Find where the given text appears and provide that cell's center as [x, y] coordinate. 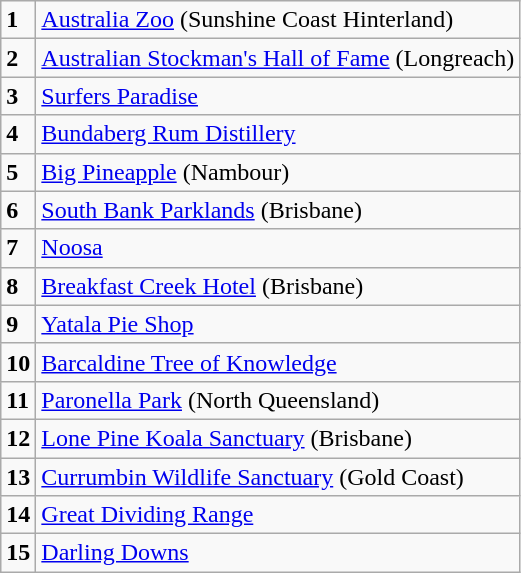
7 [18, 248]
10 [18, 362]
Big Pineapple (Nambour) [278, 172]
Yatala Pie Shop [278, 324]
14 [18, 515]
Paronella Park (North Queensland) [278, 400]
9 [18, 324]
5 [18, 172]
Australian Stockman's Hall of Fame (Longreach) [278, 58]
South Bank Parklands (Brisbane) [278, 210]
12 [18, 438]
Breakfast Creek Hotel (Brisbane) [278, 286]
Darling Downs [278, 553]
3 [18, 96]
Bundaberg Rum Distillery [278, 134]
Barcaldine Tree of Knowledge [278, 362]
6 [18, 210]
11 [18, 400]
15 [18, 553]
Surfers Paradise [278, 96]
1 [18, 20]
2 [18, 58]
Great Dividing Range [278, 515]
Currumbin Wildlife Sanctuary (Gold Coast) [278, 477]
8 [18, 286]
Australia Zoo (Sunshine Coast Hinterland) [278, 20]
13 [18, 477]
Noosa [278, 248]
Lone Pine Koala Sanctuary (Brisbane) [278, 438]
4 [18, 134]
